Return [X, Y] of the center of cell containing provided text 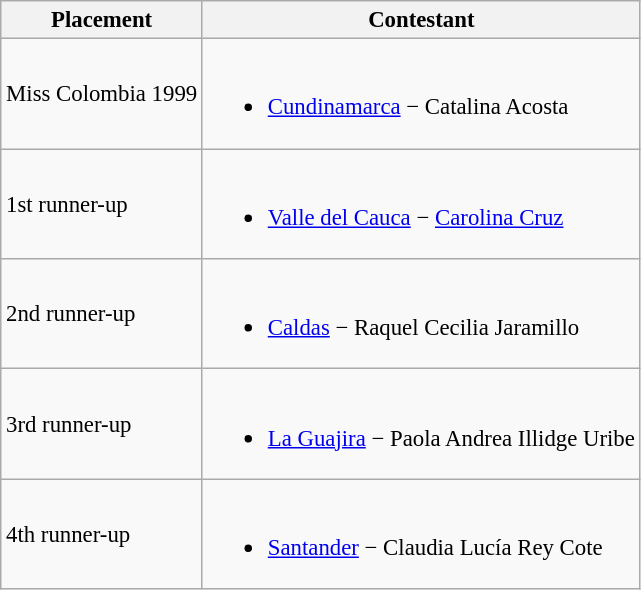
Caldas − Raquel Cecilia Jaramillo [421, 314]
Santander − Claudia Lucía Rey Cote [421, 534]
Placement [102, 20]
Contestant [421, 20]
3rd runner-up [102, 424]
La Guajira − Paola Andrea Illidge Uribe [421, 424]
Miss Colombia 1999 [102, 94]
1st runner-up [102, 204]
2nd runner-up [102, 314]
Valle del Cauca − Carolina Cruz [421, 204]
4th runner-up [102, 534]
Cundinamarca − Catalina Acosta [421, 94]
